Determine the (x, y) coordinate at the center of the cell enclosing the given text.  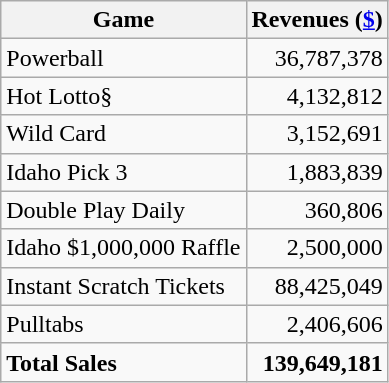
1,883,839 (317, 172)
Powerball (124, 58)
Revenues ($) (317, 20)
Idaho Pick 3 (124, 172)
Double Play Daily (124, 210)
Game (124, 20)
Total Sales (124, 362)
88,425,049 (317, 286)
2,500,000 (317, 248)
4,132,812 (317, 96)
2,406,606 (317, 324)
Idaho $1,000,000 Raffle (124, 248)
Instant Scratch Tickets (124, 286)
139,649,181 (317, 362)
Pulltabs (124, 324)
360,806 (317, 210)
36,787,378 (317, 58)
3,152,691 (317, 134)
Wild Card (124, 134)
Hot Lotto§ (124, 96)
